Search for the cell housing the specified text and yield its [X, Y] center coordinate. 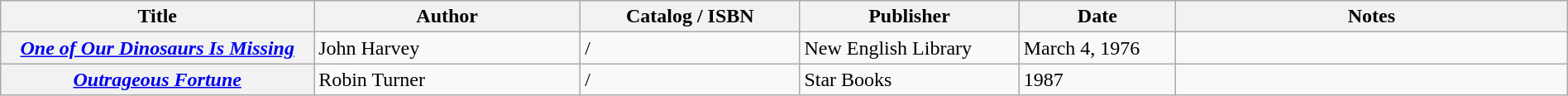
1987 [1097, 79]
John Harvey [447, 48]
Title [157, 17]
Publisher [910, 17]
Date [1097, 17]
Author [447, 17]
Catalog / ISBN [690, 17]
New English Library [910, 48]
March 4, 1976 [1097, 48]
Notes [1372, 17]
Star Books [910, 79]
Outrageous Fortune [157, 79]
One of Our Dinosaurs Is Missing [157, 48]
Robin Turner [447, 79]
